Output the (x, y) coordinate of the center of the cell containing the given text.  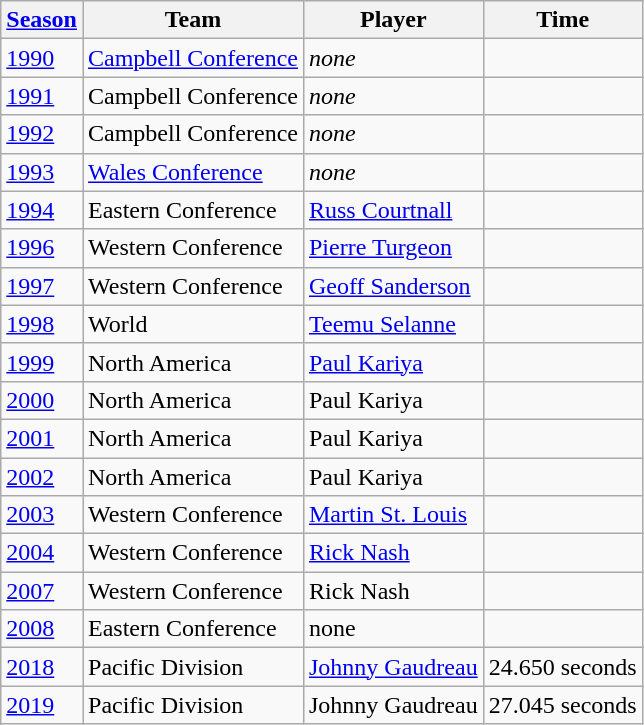
1999 (42, 362)
27.045 seconds (562, 705)
Time (562, 20)
1990 (42, 58)
1994 (42, 210)
Player (393, 20)
1992 (42, 134)
1991 (42, 96)
Pierre Turgeon (393, 248)
Teemu Selanne (393, 324)
2018 (42, 667)
Season (42, 20)
Geoff Sanderson (393, 286)
2000 (42, 400)
2003 (42, 515)
2004 (42, 553)
World (192, 324)
24.650 seconds (562, 667)
2002 (42, 477)
2001 (42, 438)
2008 (42, 629)
1996 (42, 248)
1997 (42, 286)
Wales Conference (192, 172)
2019 (42, 705)
1993 (42, 172)
2007 (42, 591)
Russ Courtnall (393, 210)
Martin St. Louis (393, 515)
1998 (42, 324)
Team (192, 20)
